Detect which cell encompasses the target text, then output its [x, y] center coordinate. 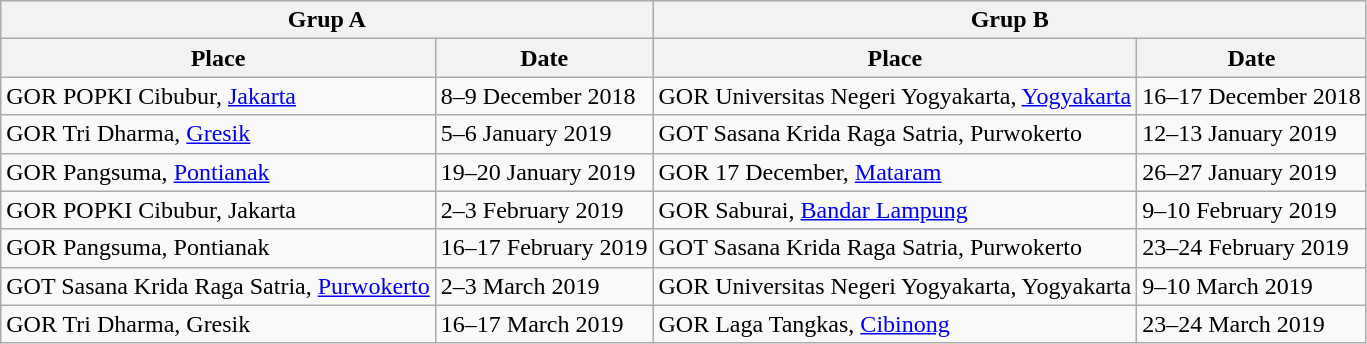
Grup B [1010, 20]
19–20 January 2019 [544, 172]
23–24 February 2019 [1252, 248]
8–9 December 2018 [544, 96]
GOR Laga Tangkas, Cibinong [895, 324]
16–17 February 2019 [544, 248]
23–24 March 2019 [1252, 324]
5–6 January 2019 [544, 134]
26–27 January 2019 [1252, 172]
GOR Saburai, Bandar Lampung [895, 210]
GOR 17 December, Mataram [895, 172]
9–10 March 2019 [1252, 286]
2–3 February 2019 [544, 210]
16–17 March 2019 [544, 324]
12–13 January 2019 [1252, 134]
2–3 March 2019 [544, 286]
9–10 February 2019 [1252, 210]
Grup A [327, 20]
16–17 December 2018 [1252, 96]
